Output the (x, y) coordinate of the center of the cell containing the given text.  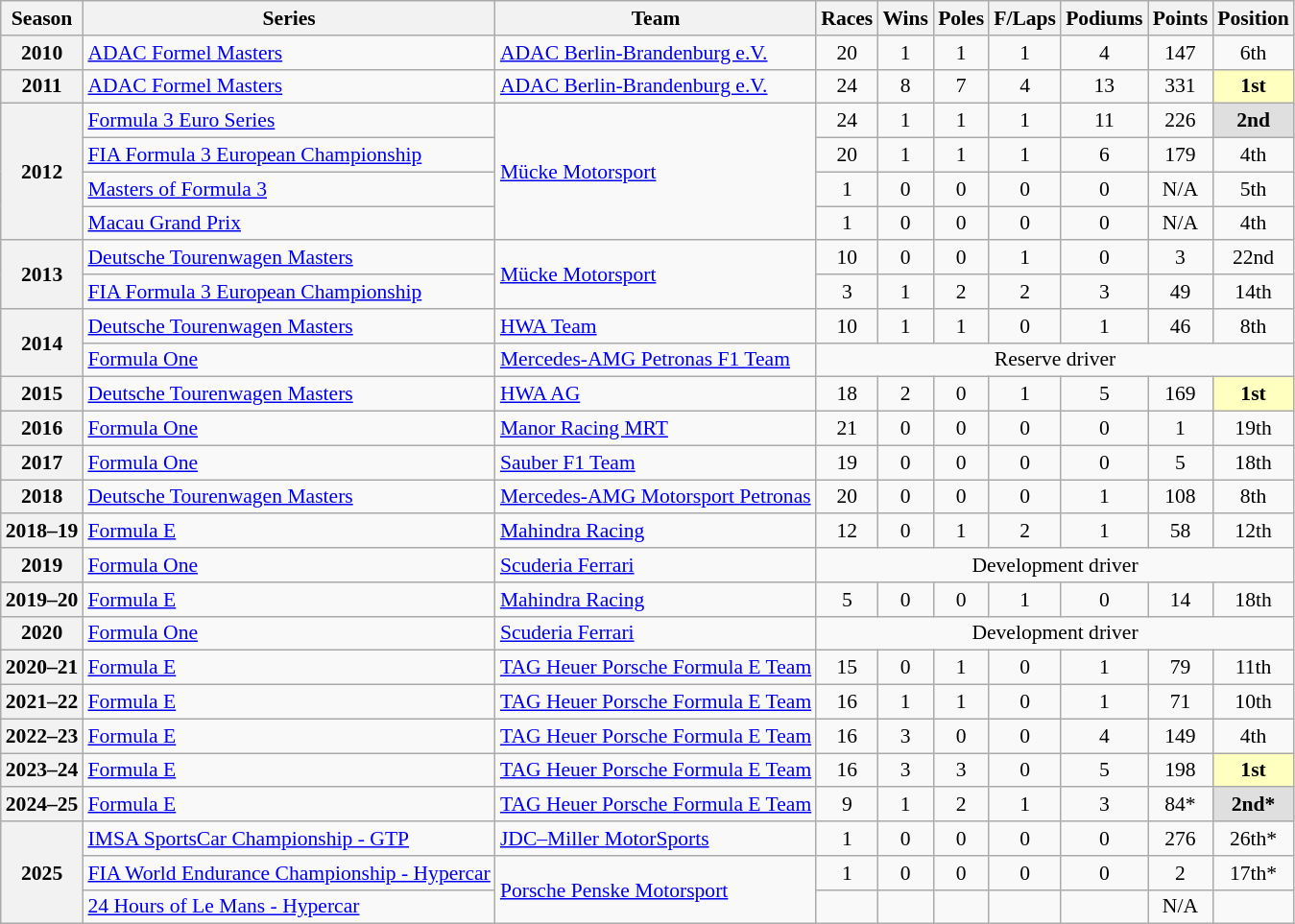
79 (1181, 668)
12 (847, 532)
58 (1181, 532)
71 (1181, 702)
Mercedes-AMG Petronas F1 Team (656, 360)
Series (288, 18)
15 (847, 668)
2020–21 (42, 668)
2018 (42, 497)
Mercedes-AMG Motorsport Petronas (656, 497)
Poles (961, 18)
6th (1253, 53)
198 (1181, 770)
Podiums (1104, 18)
17th* (1253, 873)
2018–19 (42, 532)
2022–23 (42, 736)
276 (1181, 839)
Position (1253, 18)
24 Hours of Le Mans - Hypercar (288, 907)
2019 (42, 565)
Manor Racing MRT (656, 429)
2014 (42, 344)
2023–24 (42, 770)
8 (905, 86)
5th (1253, 189)
2021–22 (42, 702)
14th (1253, 292)
147 (1181, 53)
Reserve driver (1055, 360)
Porsche Penske Motorsport (656, 890)
2011 (42, 86)
2024–25 (42, 805)
2013 (42, 274)
12th (1253, 532)
HWA AG (656, 394)
18 (847, 394)
2015 (42, 394)
Points (1181, 18)
84* (1181, 805)
179 (1181, 155)
Masters of Formula 3 (288, 189)
2012 (42, 172)
11th (1253, 668)
169 (1181, 394)
10th (1253, 702)
F/Laps (1025, 18)
149 (1181, 736)
9 (847, 805)
108 (1181, 497)
6 (1104, 155)
FIA World Endurance Championship - Hypercar (288, 873)
JDC–Miller MotorSports (656, 839)
IMSA SportsCar Championship - GTP (288, 839)
13 (1104, 86)
46 (1181, 326)
22nd (1253, 258)
226 (1181, 121)
Races (847, 18)
2nd (1253, 121)
HWA Team (656, 326)
11 (1104, 121)
26th* (1253, 839)
Macau Grand Prix (288, 224)
Sauber F1 Team (656, 462)
2nd* (1253, 805)
331 (1181, 86)
Team (656, 18)
Formula 3 Euro Series (288, 121)
49 (1181, 292)
Season (42, 18)
Wins (905, 18)
7 (961, 86)
14 (1181, 600)
19 (847, 462)
2010 (42, 53)
2020 (42, 633)
19th (1253, 429)
2025 (42, 873)
2016 (42, 429)
2017 (42, 462)
2019–20 (42, 600)
21 (847, 429)
